For the text-containing cell, return its midpoint in [x, y] coordinate format. 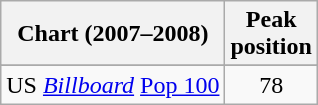
Chart (2007–2008) [113, 34]
78 [271, 85]
Peakposition [271, 34]
US Billboard Pop 100 [113, 85]
